For the text-containing cell, return its midpoint in (x, y) coordinate format. 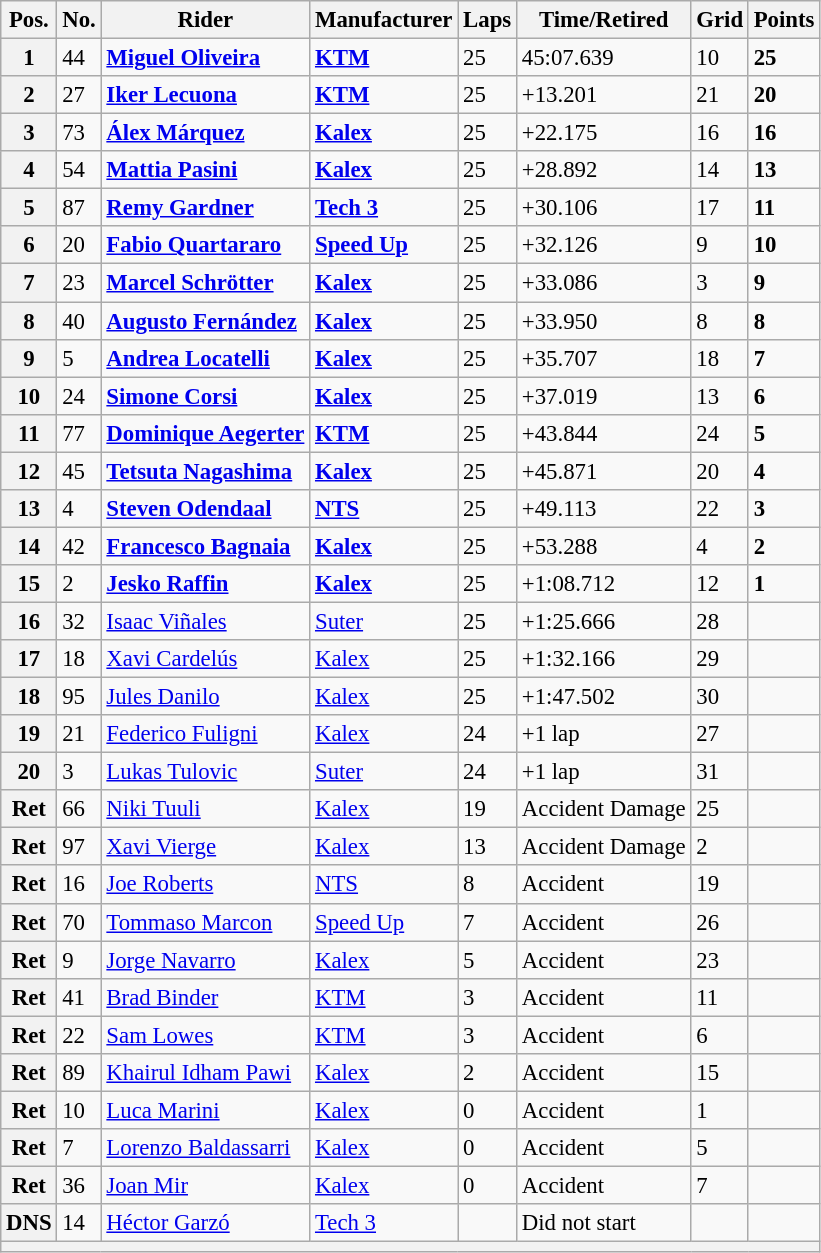
31 (720, 772)
+33.950 (604, 321)
45 (79, 471)
Khairul Idham Pawi (206, 1073)
Niki Tuuli (206, 809)
Mattia Pasini (206, 170)
+45.871 (604, 471)
Jesko Raffin (206, 584)
41 (79, 997)
29 (720, 659)
+37.019 (604, 396)
Brad Binder (206, 997)
Joe Roberts (206, 885)
87 (79, 208)
Héctor Garzó (206, 1223)
77 (79, 433)
Federico Fuligni (206, 734)
26 (720, 922)
Miguel Oliveira (206, 58)
No. (79, 20)
+1:25.666 (604, 621)
30 (720, 697)
+33.086 (604, 283)
Iker Lecuona (206, 95)
+32.126 (604, 245)
36 (79, 1185)
Francesco Bagnaia (206, 546)
Manufacturer (384, 20)
Joan Mir (206, 1185)
Sam Lowes (206, 1035)
70 (79, 922)
Marcel Schrötter (206, 283)
Remy Gardner (206, 208)
+1:47.502 (604, 697)
+53.288 (604, 546)
Isaac Viñales (206, 621)
40 (79, 321)
Andrea Locatelli (206, 358)
32 (79, 621)
97 (79, 847)
Lorenzo Baldassarri (206, 1148)
Laps (488, 20)
Xavi Vierge (206, 847)
+1:32.166 (604, 659)
Jules Danilo (206, 697)
+22.175 (604, 133)
Did not start (604, 1223)
+30.106 (604, 208)
66 (79, 809)
Augusto Fernández (206, 321)
42 (79, 546)
Álex Márquez (206, 133)
Pos. (29, 20)
Lukas Tulovic (206, 772)
Xavi Cardelús (206, 659)
95 (79, 697)
Tommaso Marcon (206, 922)
89 (79, 1073)
Jorge Navarro (206, 960)
Rider (206, 20)
Luca Marini (206, 1110)
+13.201 (604, 95)
45:07.639 (604, 58)
Steven Odendaal (206, 509)
28 (720, 621)
+49.113 (604, 509)
+1:08.712 (604, 584)
73 (79, 133)
+35.707 (604, 358)
Dominique Aegerter (206, 433)
Time/Retired (604, 20)
Points (784, 20)
Grid (720, 20)
Tetsuta Nagashima (206, 471)
Fabio Quartararo (206, 245)
+28.892 (604, 170)
Simone Corsi (206, 396)
54 (79, 170)
44 (79, 58)
DNS (29, 1223)
+43.844 (604, 433)
